Find where the given text appears and provide that cell's center as [X, Y] coordinate. 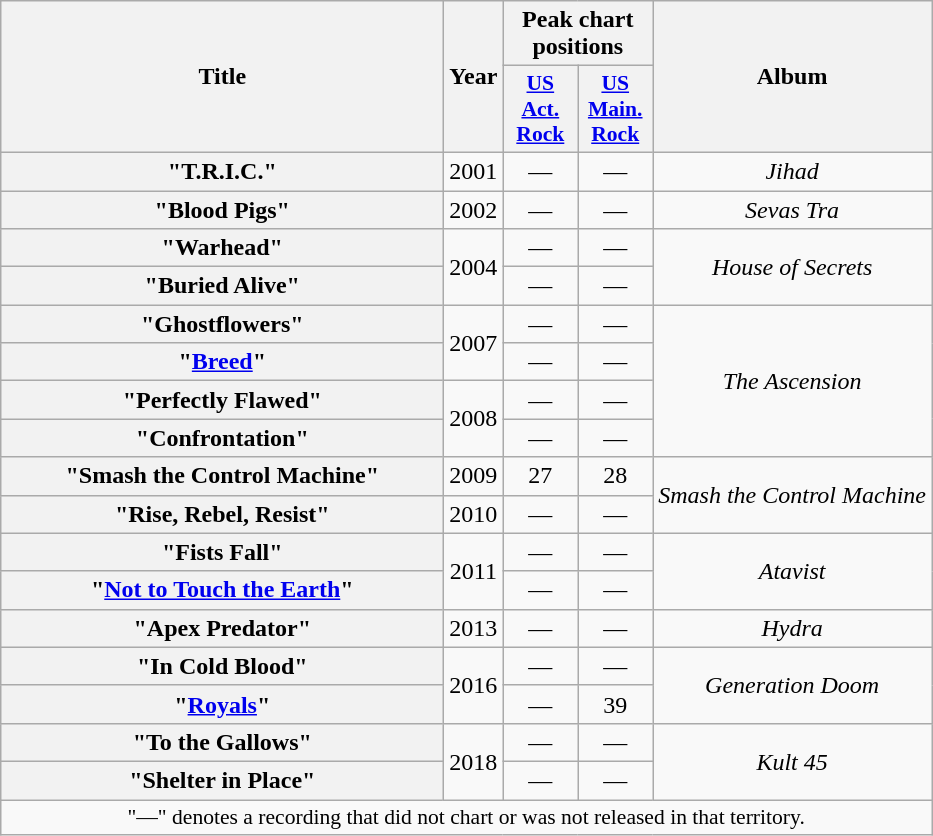
Title [222, 77]
USAct.Rock [540, 110]
"Royals" [222, 704]
"In Cold Blood" [222, 666]
"Perfectly Flawed" [222, 400]
2001 [474, 171]
Jihad [792, 171]
"Apex Predator" [222, 628]
"Breed" [222, 362]
39 [616, 704]
"Confrontation" [222, 438]
Kult 45 [792, 761]
28 [616, 476]
2011 [474, 571]
2016 [474, 685]
USMain.Rock [616, 110]
2007 [474, 343]
Atavist [792, 571]
2018 [474, 761]
2004 [474, 267]
2009 [474, 476]
"Blood Pigs" [222, 209]
"Ghostflowers" [222, 324]
2008 [474, 419]
Hydra [792, 628]
House of Secrets [792, 267]
"Fists Fall" [222, 552]
The Ascension [792, 381]
"Shelter in Place" [222, 780]
2010 [474, 514]
"Not to Touch the Earth" [222, 590]
"Buried Alive" [222, 286]
Year [474, 77]
Sevas Tra [792, 209]
Generation Doom [792, 685]
"T.R.I.C." [222, 171]
Peak chart positions [578, 34]
Album [792, 77]
27 [540, 476]
2013 [474, 628]
"To the Gallows" [222, 742]
"—" denotes a recording that did not chart or was not released in that territory. [466, 818]
"Rise, Rebel, Resist" [222, 514]
"Warhead" [222, 248]
"Smash the Control Machine" [222, 476]
Smash the Control Machine [792, 495]
2002 [474, 209]
